Identify which cell holds the provided text, then report its (x, y) central coordinate. 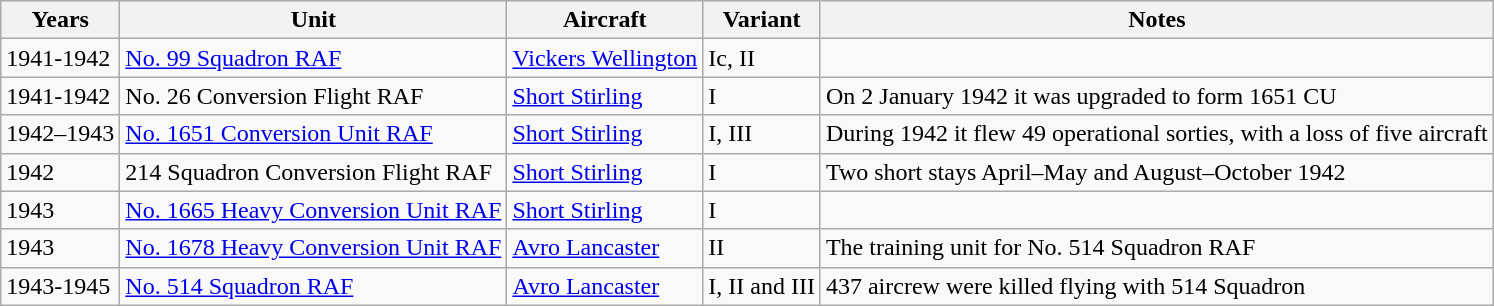
214 Squadron Conversion Flight RAF (314, 172)
The training unit for No. 514 Squadron RAF (1156, 248)
No. 26 Conversion Flight RAF (314, 96)
No. 99 Squadron RAF (314, 58)
Variant (762, 20)
No. 1665 Heavy Conversion Unit RAF (314, 210)
I, II and III (762, 286)
1943-1945 (60, 286)
1942–1943 (60, 134)
II (762, 248)
Two short stays April–May and August–October 1942 (1156, 172)
No. 514 Squadron RAF (314, 286)
On 2 January 1942 it was upgraded to form 1651 CU (1156, 96)
Aircraft (605, 20)
During 1942 it flew 49 operational sorties, with a loss of five aircraft (1156, 134)
No. 1651 Conversion Unit RAF (314, 134)
437 aircrew were killed flying with 514 Squadron (1156, 286)
Ic, II (762, 58)
Notes (1156, 20)
Vickers Wellington (605, 58)
I, III (762, 134)
No. 1678 Heavy Conversion Unit RAF (314, 248)
1942 (60, 172)
Years (60, 20)
Unit (314, 20)
